Return (X, Y) of the center of cell containing provided text 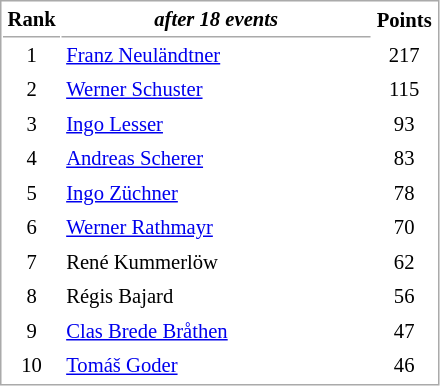
René Kummerlöw (216, 262)
Clas Brede Bråthen (216, 332)
56 (404, 296)
46 (404, 366)
Rank (32, 20)
217 (404, 56)
Points (404, 20)
6 (32, 228)
Franz Neuländtner (216, 56)
1 (32, 56)
Andreas Scherer (216, 158)
9 (32, 332)
Ingo Lesser (216, 124)
115 (404, 90)
7 (32, 262)
Werner Schuster (216, 90)
70 (404, 228)
Régis Bajard (216, 296)
Ingo Züchner (216, 194)
78 (404, 194)
83 (404, 158)
5 (32, 194)
93 (404, 124)
Tomáš Goder (216, 366)
Werner Rathmayr (216, 228)
after 18 events (216, 20)
10 (32, 366)
4 (32, 158)
62 (404, 262)
3 (32, 124)
2 (32, 90)
8 (32, 296)
47 (404, 332)
